Return (x, y) of the center of cell containing provided text 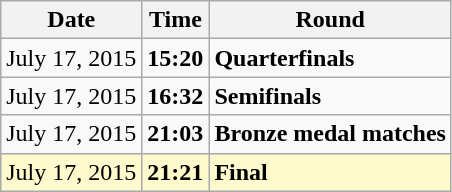
21:21 (176, 172)
Round (330, 20)
Bronze medal matches (330, 134)
Time (176, 20)
Quarterfinals (330, 58)
Final (330, 172)
21:03 (176, 134)
Semifinals (330, 96)
16:32 (176, 96)
15:20 (176, 58)
Date (72, 20)
